Extract the [x, y] coordinate from the center of the cell holding the provided text.  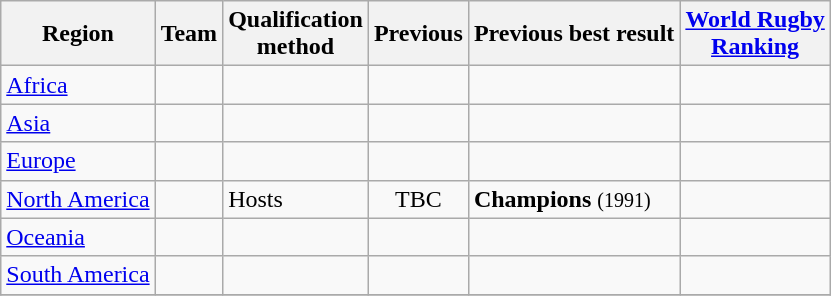
Hosts [296, 199]
Champions (1991) [574, 199]
Qualificationmethod [296, 34]
Africa [78, 85]
Previous best result [574, 34]
South America [78, 275]
North America [78, 199]
World RugbyRanking [755, 34]
TBC [418, 199]
Asia [78, 123]
Oceania [78, 237]
Previous [418, 34]
Europe [78, 161]
Team [189, 34]
Region [78, 34]
